Search for the cell housing the specified text and yield its (X, Y) center coordinate. 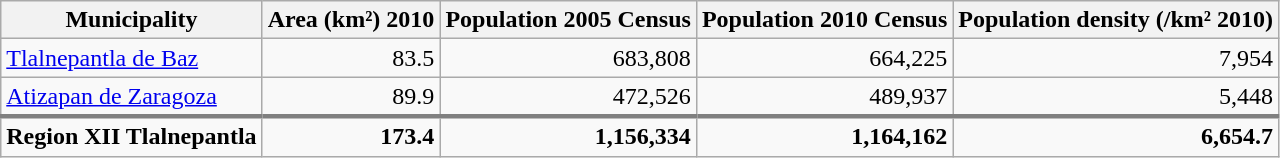
5,448 (1116, 97)
Area (km²) 2010 (351, 20)
Atizapan de Zaragoza (132, 97)
Municipality (132, 20)
173.4 (351, 136)
683,808 (568, 58)
489,937 (824, 97)
Region XII Tlalnepantla (132, 136)
664,225 (824, 58)
1,156,334 (568, 136)
Tlalnepantla de Baz (132, 58)
Population density (/km² 2010) (1116, 20)
Population 2010 Census (824, 20)
89.9 (351, 97)
472,526 (568, 97)
Population 2005 Census (568, 20)
83.5 (351, 58)
7,954 (1116, 58)
6,654.7 (1116, 136)
1,164,162 (824, 136)
